Extract the (X, Y) coordinate from the center of the cell holding the provided text.  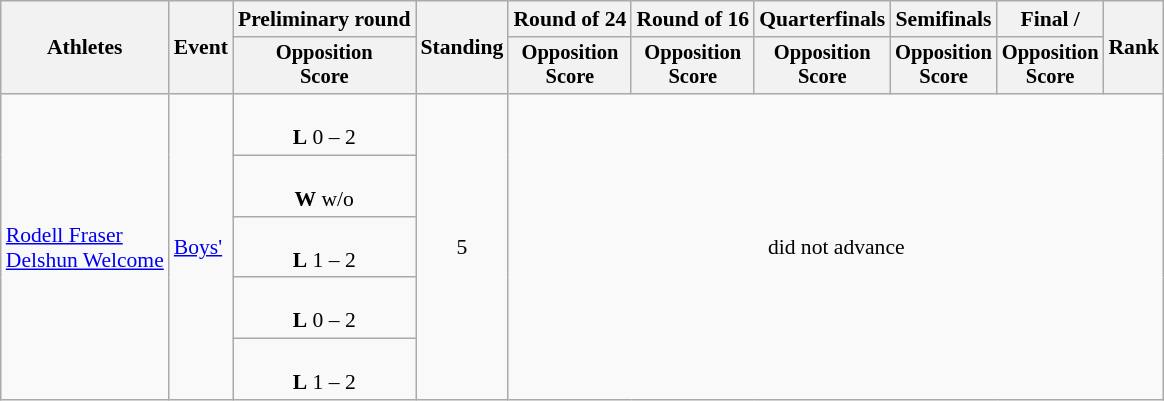
Round of 16 (692, 19)
Final / (1050, 19)
Quarterfinals (822, 19)
Event (201, 48)
Preliminary round (324, 19)
Semifinals (944, 19)
W w/o (324, 186)
Rank (1134, 48)
did not advance (836, 247)
Rodell FraserDelshun Welcome (85, 247)
Athletes (85, 48)
Boys' (201, 247)
5 (462, 247)
Standing (462, 48)
Round of 24 (570, 19)
